Return (X, Y) of the center of cell containing provided text 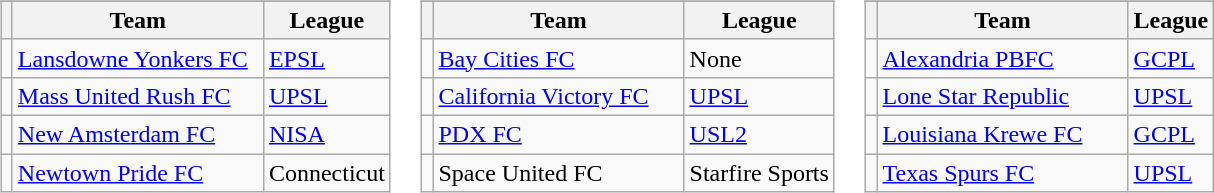
Mass United Rush FC (138, 96)
Newtown Pride FC (138, 173)
New Amsterdam FC (138, 134)
Alexandria PBFC (1002, 58)
Lone Star Republic (1002, 96)
Lansdowne Yonkers FC (138, 58)
NISA (326, 134)
PDX FC (558, 134)
USL2 (759, 134)
Bay Cities FC (558, 58)
Space United FC (558, 173)
Texas Spurs FC (1002, 173)
Louisiana Krewe FC (1002, 134)
California Victory FC (558, 96)
EPSL (326, 58)
Starfire Sports (759, 173)
None (759, 58)
Connecticut (326, 173)
